Find where the given text appears and provide that cell's center as (X, Y) coordinate. 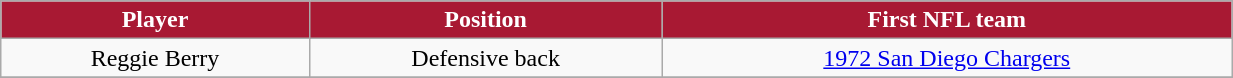
1972 San Diego Chargers (947, 58)
Reggie Berry (156, 58)
First NFL team (947, 20)
Position (486, 20)
Player (156, 20)
Defensive back (486, 58)
